Detect which cell encompasses the target text, then output its [X, Y] center coordinate. 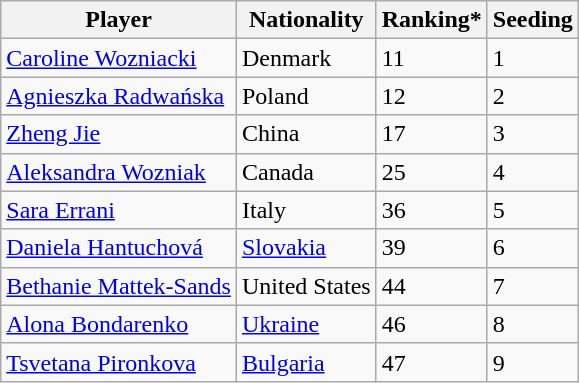
Ranking* [432, 20]
Alona Bondarenko [119, 324]
Ukraine [306, 324]
11 [432, 58]
4 [532, 172]
5 [532, 210]
Tsvetana Pironkova [119, 362]
Bethanie Mattek-Sands [119, 286]
7 [532, 286]
46 [432, 324]
China [306, 134]
47 [432, 362]
1 [532, 58]
6 [532, 248]
Canada [306, 172]
Player [119, 20]
Slovakia [306, 248]
Denmark [306, 58]
17 [432, 134]
Aleksandra Wozniak [119, 172]
United States [306, 286]
25 [432, 172]
8 [532, 324]
Sara Errani [119, 210]
Nationality [306, 20]
Bulgaria [306, 362]
Agnieszka Radwańska [119, 96]
Italy [306, 210]
Caroline Wozniacki [119, 58]
39 [432, 248]
Zheng Jie [119, 134]
9 [532, 362]
12 [432, 96]
44 [432, 286]
2 [532, 96]
36 [432, 210]
Daniela Hantuchová [119, 248]
Poland [306, 96]
3 [532, 134]
Seeding [532, 20]
